Pinpoint the cell where the given text exists, returning its (x, y) midpoint coordinate. 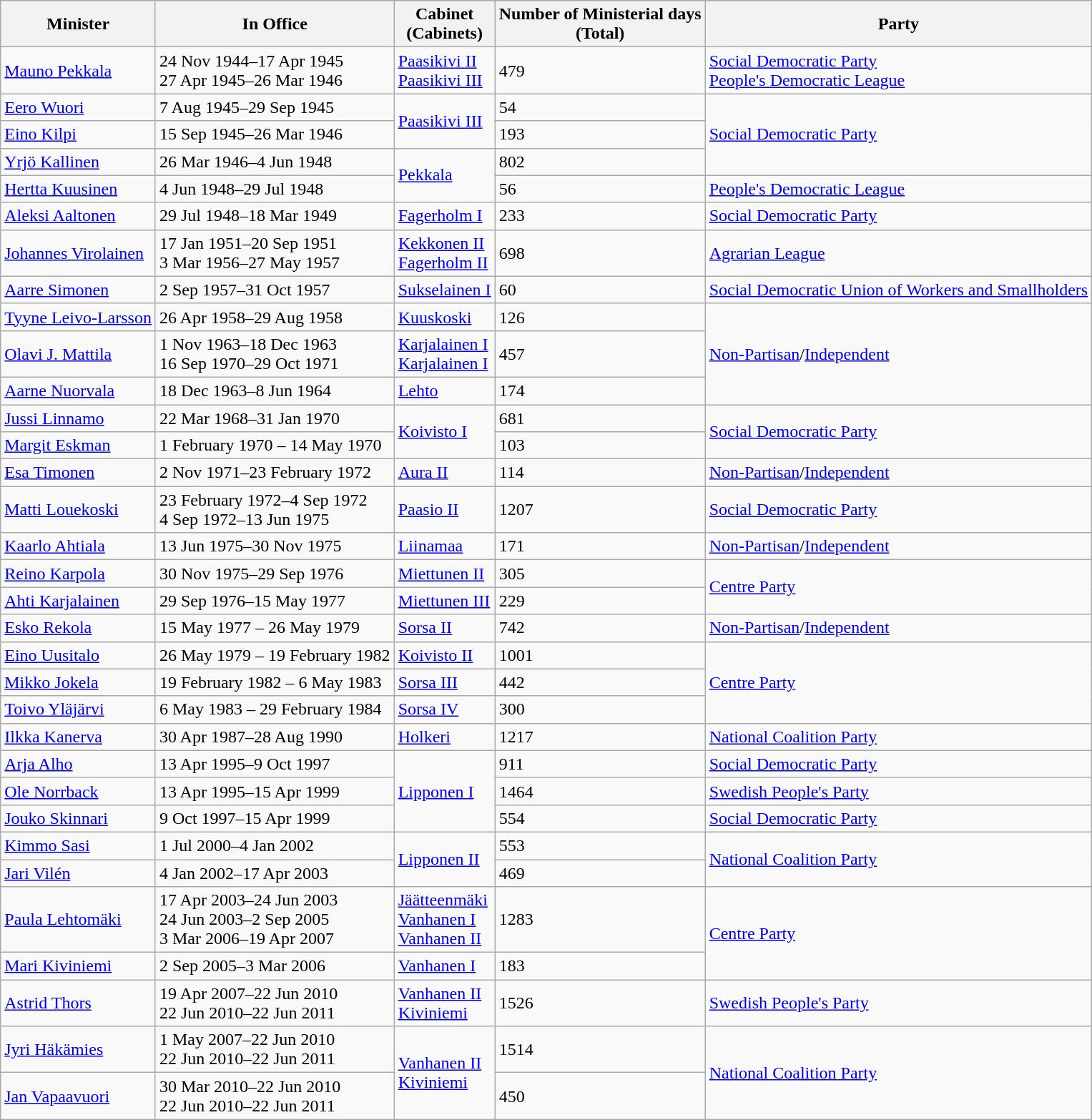
233 (600, 216)
13 Apr 1995–15 Apr 1999 (275, 791)
Margit Eskman (79, 446)
People's Democratic League (898, 189)
Koivisto I (445, 432)
Paasikivi III (445, 121)
4 Jun 1948–29 Jul 1948 (275, 189)
Aarre Simonen (79, 290)
681 (600, 418)
4 Jan 2002–17 Apr 2003 (275, 873)
2 Sep 2005–3 Mar 2006 (275, 966)
30 Mar 2010–22 Jun 201022 Jun 2010–22 Jun 2011 (275, 1096)
911 (600, 764)
1283 (600, 920)
Esa Timonen (79, 473)
Eero Wuori (79, 107)
469 (600, 873)
193 (600, 134)
Sorsa III (445, 682)
174 (600, 390)
Ilkka Kanerva (79, 737)
114 (600, 473)
1 February 1970 – 14 May 1970 (275, 446)
Paasikivi IIPaasikivi III (445, 70)
802 (600, 162)
15 May 1977 – 26 May 1979 (275, 628)
Miettunen III (445, 601)
30 Nov 1975–29 Sep 1976 (275, 574)
300 (600, 709)
6 May 1983 – 29 February 1984 (275, 709)
698 (600, 253)
Liinamaa (445, 546)
Miettunen II (445, 574)
Agrarian League (898, 253)
1 Jul 2000–4 Jan 2002 (275, 845)
22 Mar 1968–31 Jan 1970 (275, 418)
17 Apr 2003–24 Jun 200324 Jun 2003–2 Sep 20053 Mar 2006–19 Apr 2007 (275, 920)
554 (600, 818)
54 (600, 107)
17 Jan 1951–20 Sep 19513 Mar 1956–27 May 1957 (275, 253)
171 (600, 546)
Matti Louekoski (79, 509)
1217 (600, 737)
1464 (600, 791)
2 Sep 1957–31 Oct 1957 (275, 290)
1514 (600, 1050)
Minister (79, 24)
56 (600, 189)
103 (600, 446)
Tyyne Leivo-Larsson (79, 317)
Cabinet(Cabinets) (445, 24)
126 (600, 317)
Olavi J. Mattila (79, 353)
Mari Kiviniemi (79, 966)
Aarne Nuorvala (79, 390)
23 February 1972–4 Sep 19724 Sep 1972–13 Jun 1975 (275, 509)
Mauno Pekkala (79, 70)
Kuuskoski (445, 317)
457 (600, 353)
1 May 2007–22 Jun 201022 Jun 2010–22 Jun 2011 (275, 1050)
15 Sep 1945–26 Mar 1946 (275, 134)
Aleksi Aaltonen (79, 216)
Ahti Karjalainen (79, 601)
553 (600, 845)
Vanhanen I (445, 966)
479 (600, 70)
JäätteenmäkiVanhanen IVanhanen II (445, 920)
Kaarlo Ahtiala (79, 546)
60 (600, 290)
Toivo Yläjärvi (79, 709)
Mikko Jokela (79, 682)
Holkeri (445, 737)
Ole Norrback (79, 791)
2 Nov 1971–23 February 1972 (275, 473)
In Office (275, 24)
Koivisto II (445, 655)
19 February 1982 – 6 May 1983 (275, 682)
Number of Ministerial days (Total) (600, 24)
Sorsa IV (445, 709)
Kekkonen IIFagerholm II (445, 253)
Fagerholm I (445, 216)
13 Jun 1975–30 Nov 1975 (275, 546)
Lehto (445, 390)
Sukselainen I (445, 290)
26 Apr 1958–29 Aug 1958 (275, 317)
24 Nov 1944–17 Apr 194527 Apr 1945–26 Mar 1946 (275, 70)
13 Apr 1995–9 Oct 1997 (275, 764)
Party (898, 24)
Social Democratic Union of Workers and Smallholders (898, 290)
29 Jul 1948–18 Mar 1949 (275, 216)
Esko Rekola (79, 628)
742 (600, 628)
442 (600, 682)
Paasio II (445, 509)
1001 (600, 655)
Jussi Linnamo (79, 418)
18 Dec 1963–8 Jun 1964 (275, 390)
Arja Alho (79, 764)
Aura II (445, 473)
Yrjö Kallinen (79, 162)
19 Apr 2007–22 Jun 201022 Jun 2010–22 Jun 2011 (275, 1003)
Astrid Thors (79, 1003)
Lipponen II (445, 859)
Jan Vapaavuori (79, 1096)
Pekkala (445, 175)
1207 (600, 509)
Hertta Kuusinen (79, 189)
229 (600, 601)
183 (600, 966)
Karjalainen IKarjalainen I (445, 353)
Lipponen I (445, 791)
9 Oct 1997–15 Apr 1999 (275, 818)
305 (600, 574)
Social Democratic PartyPeople's Democratic League (898, 70)
Jari Vilén (79, 873)
Paula Lehtomäki (79, 920)
30 Apr 1987–28 Aug 1990 (275, 737)
Jouko Skinnari (79, 818)
1 Nov 1963–18 Dec 196316 Sep 1970–29 Oct 1971 (275, 353)
26 May 1979 – 19 February 1982 (275, 655)
450 (600, 1096)
26 Mar 1946–4 Jun 1948 (275, 162)
Johannes Virolainen (79, 253)
1526 (600, 1003)
7 Aug 1945–29 Sep 1945 (275, 107)
29 Sep 1976–15 May 1977 (275, 601)
Eino Uusitalo (79, 655)
Eino Kilpi (79, 134)
Kimmo Sasi (79, 845)
Sorsa II (445, 628)
Reino Karpola (79, 574)
Jyri Häkämies (79, 1050)
